From the cell containing the given text, extract its center point as (X, Y) coordinate. 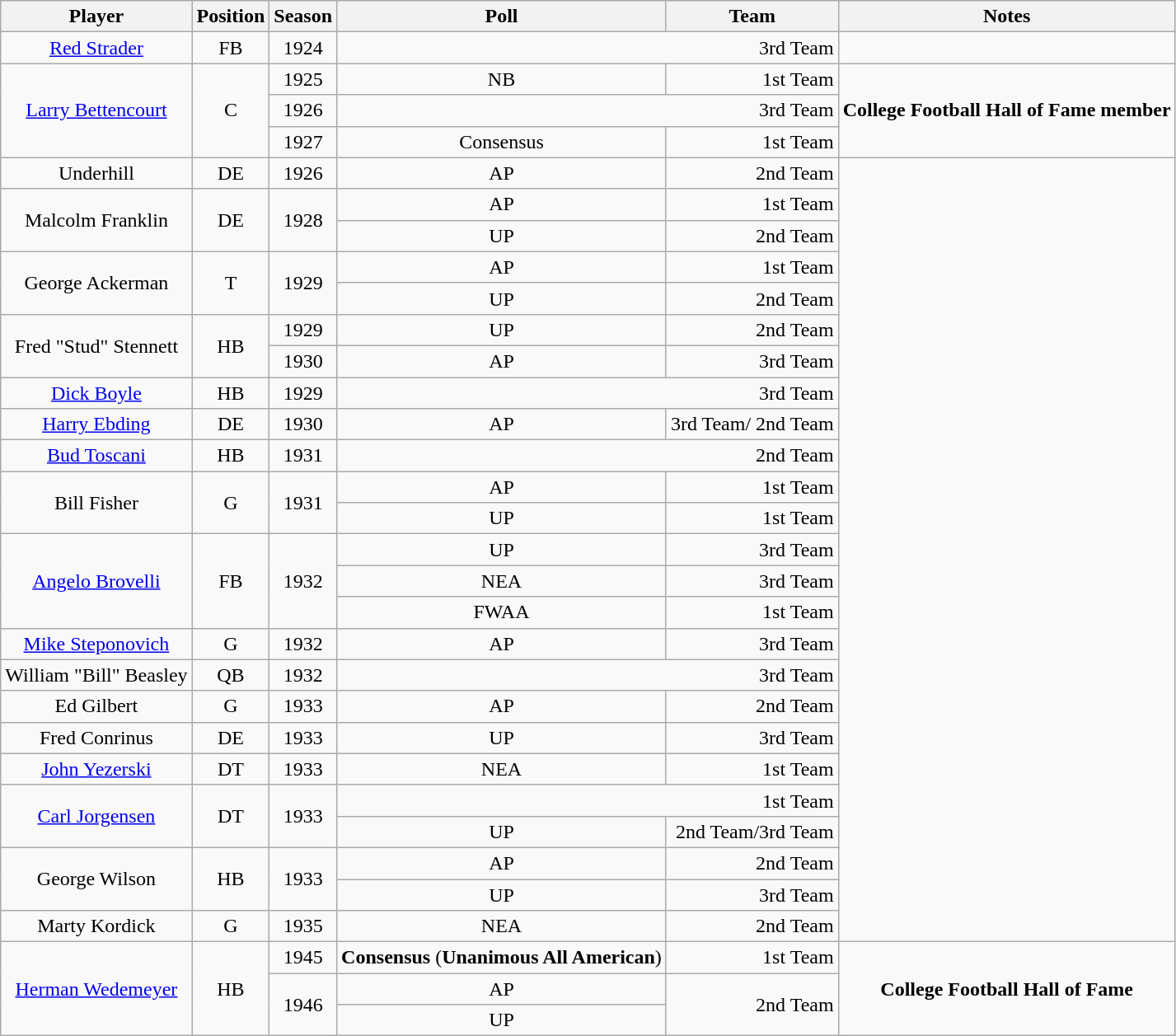
College Football Hall of Fame member (1007, 110)
1935 (303, 926)
Underhill (96, 173)
Player (96, 16)
C (231, 110)
Consensus (Unanimous All American) (502, 958)
Mike Steponovich (96, 644)
Red Strader (96, 48)
Consensus (502, 142)
Season (303, 16)
College Football Hall of Fame (1007, 989)
3rd Team/ 2nd Team (752, 424)
Team (752, 16)
FWAA (502, 612)
T (231, 283)
Bud Toscani (96, 456)
Poll (502, 16)
NB (502, 79)
Ed Gilbert (96, 706)
1945 (303, 958)
Dick Boyle (96, 393)
George Ackerman (96, 283)
1927 (303, 142)
Herman Wedemeyer (96, 989)
William "Bill" Beasley (96, 675)
Bill Fisher (96, 503)
Angelo Brovelli (96, 581)
Position (231, 16)
Notes (1007, 16)
Malcolm Franklin (96, 220)
1928 (303, 220)
1924 (303, 48)
George Wilson (96, 879)
1946 (303, 1005)
John Yezerski (96, 769)
Larry Bettencourt (96, 110)
Marty Kordick (96, 926)
Fred "Stud" Stennett (96, 345)
Harry Ebding (96, 424)
2nd Team/3rd Team (752, 832)
Fred Conrinus (96, 738)
QB (231, 675)
Carl Jorgensen (96, 816)
1925 (303, 79)
